Search for the cell housing the specified text and yield its [x, y] center coordinate. 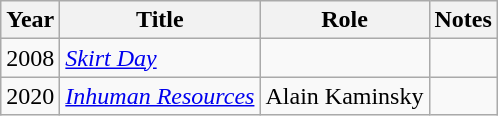
Year [30, 20]
Alain Kaminsky [344, 96]
Title [160, 20]
2008 [30, 58]
Skirt Day [160, 58]
Inhuman Resources [160, 96]
Role [344, 20]
2020 [30, 96]
Notes [463, 20]
